Pinpoint the cell where the given text exists, returning its [X, Y] midpoint coordinate. 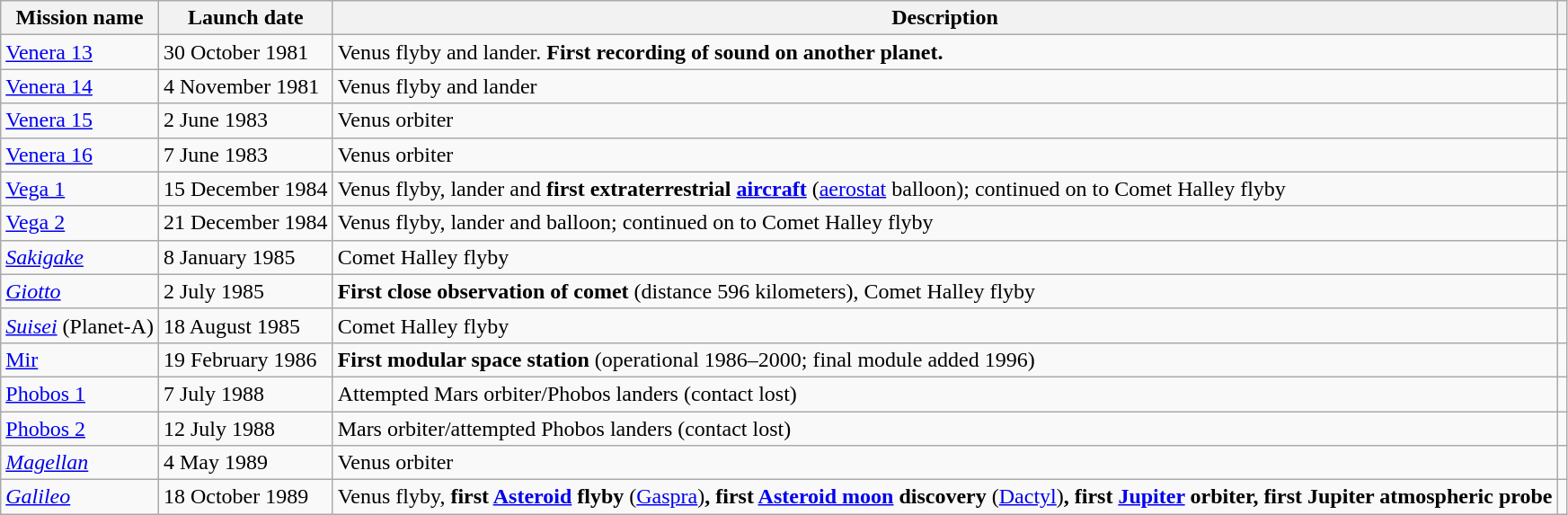
Venera 14 [80, 86]
Giotto [80, 291]
Vega 1 [80, 189]
Suisei (Planet-A) [80, 325]
Launch date [245, 18]
Phobos 2 [80, 429]
Mir [80, 360]
Venus flyby, lander and first extraterrestrial aircraft (aerostat balloon); continued on to Comet Halley flyby [945, 189]
12 July 1988 [245, 429]
15 December 1984 [245, 189]
Venera 13 [80, 52]
19 February 1986 [245, 360]
Attempted Mars orbiter/Phobos landers (contact lost) [945, 394]
8 January 1985 [245, 257]
Sakigake [80, 257]
4 May 1989 [245, 463]
18 August 1985 [245, 325]
Magellan [80, 463]
Mission name [80, 18]
First modular space station (operational 1986–2000; final module added 1996) [945, 360]
2 June 1983 [245, 120]
21 December 1984 [245, 223]
First close observation of comet (distance 596 kilometers), Comet Halley flyby [945, 291]
18 October 1989 [245, 497]
Description [945, 18]
Mars orbiter/attempted Phobos landers (contact lost) [945, 429]
Venus flyby, lander and balloon; continued on to Comet Halley flyby [945, 223]
Venera 15 [80, 120]
7 June 1983 [245, 155]
4 November 1981 [245, 86]
Phobos 1 [80, 394]
Venus flyby and lander. First recording of sound on another planet. [945, 52]
30 October 1981 [245, 52]
Venera 16 [80, 155]
2 July 1985 [245, 291]
Venus flyby and lander [945, 86]
7 July 1988 [245, 394]
Venus flyby, first Asteroid flyby (Gaspra), first Asteroid moon discovery (Dactyl), first Jupiter orbiter, first Jupiter atmospheric probe [945, 497]
Galileo [80, 497]
Vega 2 [80, 223]
